Return (X, Y) of the center of cell containing provided text 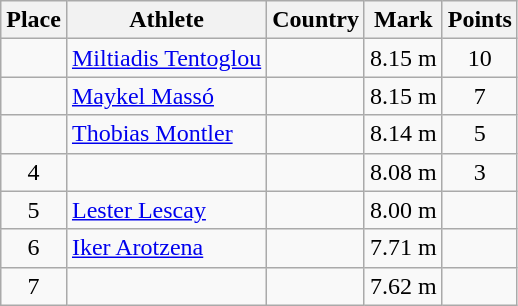
8.08 m (403, 172)
8.00 m (403, 210)
Athlete (166, 20)
4 (34, 172)
Thobias Montler (166, 134)
Mark (403, 20)
8.14 m (403, 134)
10 (480, 58)
3 (480, 172)
Points (480, 20)
Country (316, 20)
Iker Arotzena (166, 248)
Place (34, 20)
Maykel Massó (166, 96)
Lester Lescay (166, 210)
6 (34, 248)
7.62 m (403, 286)
7.71 m (403, 248)
Miltiadis Tentoglou (166, 58)
